Return the [x, y] coordinate for the center point of the cell that contains the specified text.  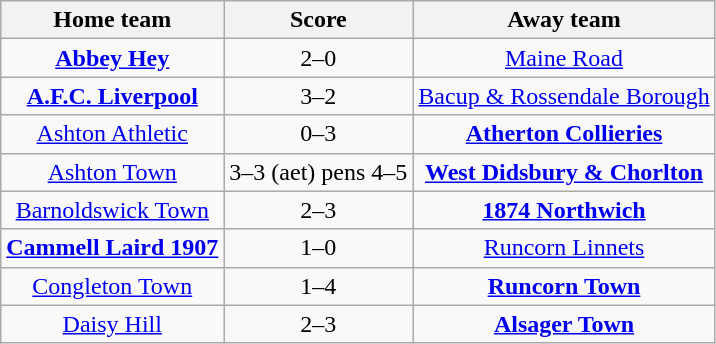
Bacup & Rossendale Borough [564, 96]
Ashton Town [112, 172]
Atherton Collieries [564, 134]
1–4 [318, 286]
0–3 [318, 134]
Away team [564, 20]
Maine Road [564, 58]
1874 Northwich [564, 210]
1–0 [318, 248]
West Didsbury & Chorlton [564, 172]
Cammell Laird 1907 [112, 248]
Barnoldswick Town [112, 210]
3–2 [318, 96]
Alsager Town [564, 324]
Home team [112, 20]
Daisy Hill [112, 324]
Score [318, 20]
Runcorn Linnets [564, 248]
A.F.C. Liverpool [112, 96]
Ashton Athletic [112, 134]
3–3 (aet) pens 4–5 [318, 172]
Congleton Town [112, 286]
2–0 [318, 58]
Runcorn Town [564, 286]
Abbey Hey [112, 58]
